For the text-containing cell, return its midpoint in (X, Y) coordinate format. 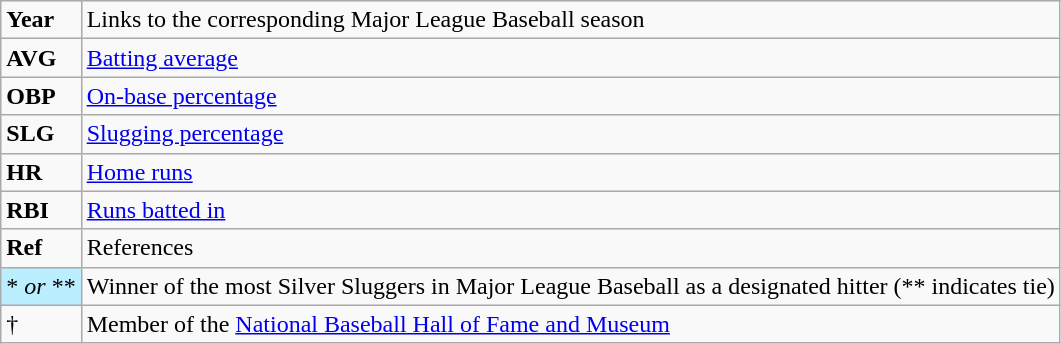
Year (41, 20)
OBP (41, 96)
Winner of the most Silver Sluggers in Major League Baseball as a designated hitter (** indicates tie) (570, 286)
Batting average (570, 58)
AVG (41, 58)
Member of the National Baseball Hall of Fame and Museum (570, 324)
Home runs (570, 172)
On-base percentage (570, 96)
SLG (41, 134)
Slugging percentage (570, 134)
References (570, 248)
RBI (41, 210)
† (41, 324)
Runs batted in (570, 210)
HR (41, 172)
* or ** (41, 286)
Links to the corresponding Major League Baseball season (570, 20)
Ref (41, 248)
